Pinpoint the cell where the given text exists, returning its (x, y) midpoint coordinate. 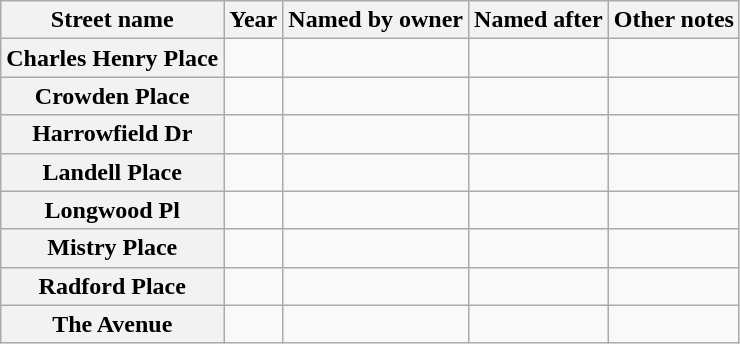
Named after (539, 20)
The Avenue (112, 324)
Landell Place (112, 172)
Radford Place (112, 286)
Harrowfield Dr (112, 134)
Street name (112, 20)
Year (254, 20)
Crowden Place (112, 96)
Longwood Pl (112, 210)
Named by owner (376, 20)
Mistry Place (112, 248)
Other notes (674, 20)
Charles Henry Place (112, 58)
